Scan for the cell matching the given text and deliver its (X, Y) coordinate at center. 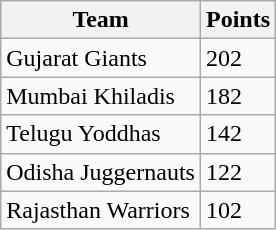
Team (101, 20)
Mumbai Khiladis (101, 96)
Rajasthan Warriors (101, 210)
Telugu Yoddhas (101, 134)
182 (238, 96)
Gujarat Giants (101, 58)
142 (238, 134)
102 (238, 210)
202 (238, 58)
122 (238, 172)
Odisha Juggernauts (101, 172)
Points (238, 20)
